For the text-containing cell, return its midpoint in (X, Y) coordinate format. 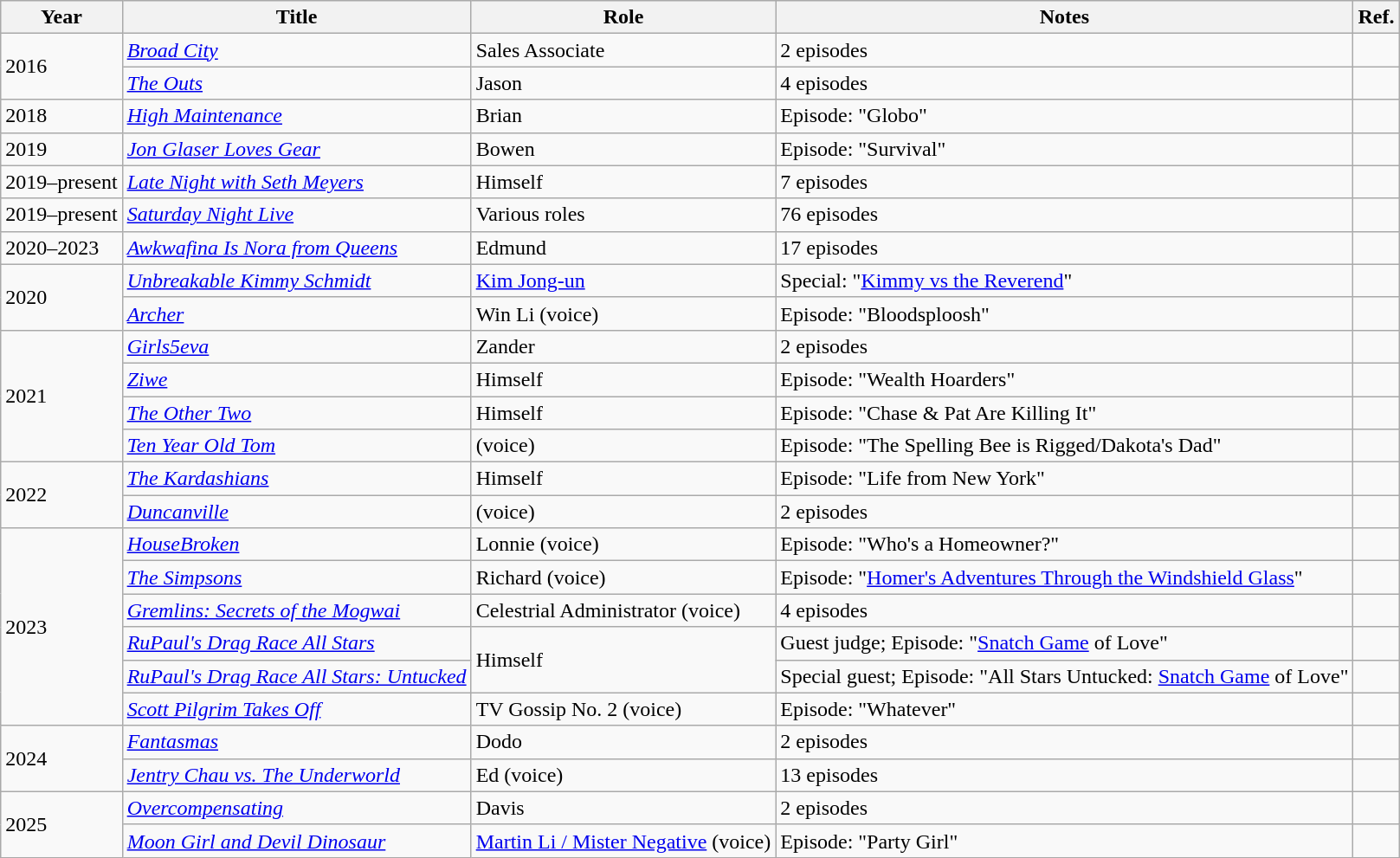
Scott Pilgrim Takes Off (296, 709)
Edmund (623, 248)
Overcompensating (296, 808)
Episode: "Chase & Pat Are Killing It" (1065, 413)
Ten Year Old Tom (296, 446)
2022 (61, 495)
Duncanville (296, 512)
Jason (623, 83)
2020–2023 (61, 248)
Episode: "Wealth Hoarders" (1065, 379)
Episode: "Survival" (1065, 149)
Ziwe (296, 379)
Role (623, 17)
Kim Jong-un (623, 281)
Guest judge; Episode: "Snatch Game of Love" (1065, 643)
Brian (623, 116)
Bowen (623, 149)
Episode: "Whatever" (1065, 709)
Jentry Chau vs. The Underworld (296, 775)
13 episodes (1065, 775)
2020 (61, 297)
2025 (61, 824)
The Other Two (296, 413)
Various roles (623, 215)
HouseBroken (296, 545)
Ed (voice) (623, 775)
Unbreakable Kimmy Schmidt (296, 281)
RuPaul's Drag Race All Stars: Untucked (296, 676)
Moon Girl and Devil Dinosaur (296, 841)
Girls5eva (296, 346)
Jon Glaser Loves Gear (296, 149)
Title (296, 17)
The Kardashians (296, 479)
2021 (61, 396)
Episode: "Bloodsploosh" (1065, 313)
Episode: "Life from New York" (1065, 479)
Celestrial Administrator (voice) (623, 610)
Fantasmas (296, 742)
Davis (623, 808)
RuPaul's Drag Race All Stars (296, 643)
2018 (61, 116)
The Simpsons (296, 577)
The Outs (296, 83)
Archer (296, 313)
Awkwafina Is Nora from Queens (296, 248)
2024 (61, 758)
2023 (61, 627)
Lonnie (voice) (623, 545)
TV Gossip No. 2 (voice) (623, 709)
2016 (61, 67)
Gremlins: Secrets of the Mogwai (296, 610)
Zander (623, 346)
Late Night with Seth Meyers (296, 182)
Episode: "Globo" (1065, 116)
Special guest; Episode: "All Stars Untucked: Snatch Game of Love" (1065, 676)
Notes (1065, 17)
Win Li (voice) (623, 313)
Dodo (623, 742)
Episode: "Party Girl" (1065, 841)
Richard (voice) (623, 577)
76 episodes (1065, 215)
Episode: "Who's a Homeowner?" (1065, 545)
7 episodes (1065, 182)
Ref. (1377, 17)
Broad City (296, 50)
Sales Associate (623, 50)
Episode: "Homer's Adventures Through the Windshield Glass" (1065, 577)
Special: "Kimmy vs the Reverend" (1065, 281)
Episode: "The Spelling Bee is Rigged/Dakota's Dad" (1065, 446)
17 episodes (1065, 248)
High Maintenance (296, 116)
Year (61, 17)
2019 (61, 149)
Martin Li / Mister Negative (voice) (623, 841)
Saturday Night Live (296, 215)
